Return the (X, Y) coordinate for the center point of the cell that contains the specified text.  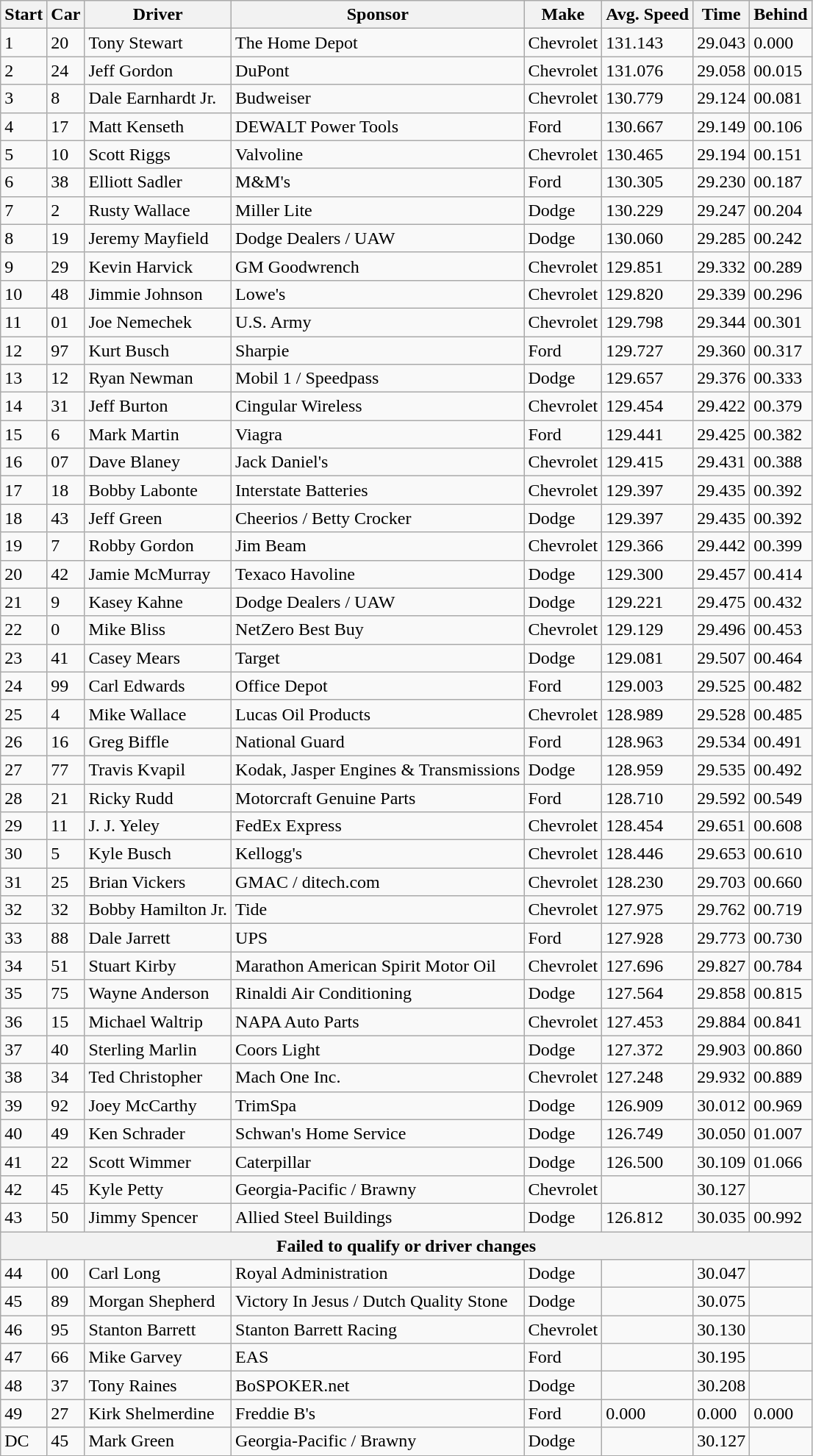
129.300 (648, 574)
30.075 (722, 1302)
Driver (158, 15)
Sponsor (378, 15)
00.549 (781, 797)
29.285 (722, 238)
Mobil 1 / Speedpass (378, 379)
29.043 (722, 43)
Jimmy Spencer (158, 1217)
126.812 (648, 1217)
01.066 (781, 1161)
30.208 (722, 1385)
00.719 (781, 910)
126.909 (648, 1105)
Joe Nemechek (158, 322)
01 (66, 322)
Matt Kenseth (158, 126)
00.388 (781, 462)
50 (66, 1217)
95 (66, 1330)
Mark Green (158, 1441)
Mach One Inc. (378, 1077)
Royal Administration (378, 1274)
77 (66, 770)
Greg Biffle (158, 742)
126.500 (648, 1161)
Kurt Busch (158, 351)
128.989 (648, 714)
29.124 (722, 98)
29.247 (722, 210)
Tide (378, 910)
Caterpillar (378, 1161)
Office Depot (378, 686)
00.106 (781, 126)
127.928 (648, 938)
130.667 (648, 126)
129.366 (648, 546)
129.820 (648, 294)
131.076 (648, 71)
J. J. Yeley (158, 826)
0 (66, 630)
Motorcraft Genuine Parts (378, 797)
Kellogg's (378, 854)
Carl Long (158, 1274)
GM Goodwrench (378, 266)
00.453 (781, 630)
Carl Edwards (158, 686)
Dave Blaney (158, 462)
00.815 (781, 994)
Lowe's (378, 294)
99 (66, 686)
128.710 (648, 797)
Scott Wimmer (158, 1161)
29.194 (722, 154)
Kyle Busch (158, 854)
Lucas Oil Products (378, 714)
23 (24, 658)
Tony Raines (158, 1385)
Failed to qualify or driver changes (406, 1246)
129.441 (648, 434)
Wayne Anderson (158, 994)
128.454 (648, 826)
Viagra (378, 434)
29.932 (722, 1077)
Texaco Havoline (378, 574)
130.229 (648, 210)
29.534 (722, 742)
National Guard (378, 742)
00.333 (781, 379)
Rinaldi Air Conditioning (378, 994)
Victory In Jesus / Dutch Quality Stone (378, 1302)
Stuart Kirby (158, 966)
Ken Schrader (158, 1133)
00.317 (781, 351)
Freddie B's (378, 1413)
Bobby Hamilton Jr. (158, 910)
33 (24, 938)
Sterling Marlin (158, 1050)
00.889 (781, 1077)
NAPA Auto Parts (378, 1022)
Scott Riggs (158, 154)
28 (24, 797)
129.129 (648, 630)
29.344 (722, 322)
Ted Christopher (158, 1077)
129.727 (648, 351)
Travis Kvapil (158, 770)
Ricky Rudd (158, 797)
Mark Martin (158, 434)
29.827 (722, 966)
Behind (781, 15)
Jamie McMurray (158, 574)
126.749 (648, 1133)
00.015 (781, 71)
66 (66, 1358)
130.465 (648, 154)
Kevin Harvick (158, 266)
129.003 (648, 686)
30.130 (722, 1330)
Dale Earnhardt Jr. (158, 98)
00.482 (781, 686)
131.143 (648, 43)
44 (24, 1274)
DuPont (378, 71)
Allied Steel Buildings (378, 1217)
30.035 (722, 1217)
29.535 (722, 770)
Sharpie (378, 351)
Schwan's Home Service (378, 1133)
Kasey Kahne (158, 602)
Kyle Petty (158, 1189)
92 (66, 1105)
89 (66, 1302)
00 (66, 1274)
30.012 (722, 1105)
TrimSpa (378, 1105)
Robby Gordon (158, 546)
97 (66, 351)
14 (24, 406)
Mike Bliss (158, 630)
129.454 (648, 406)
Jimmie Johnson (158, 294)
129.798 (648, 322)
07 (66, 462)
47 (24, 1358)
The Home Depot (378, 43)
29.058 (722, 71)
29.858 (722, 994)
Bobby Labonte (158, 490)
29.230 (722, 182)
29.149 (722, 126)
Interstate Batteries (378, 490)
26 (24, 742)
Avg. Speed (648, 15)
Target (378, 658)
EAS (378, 1358)
29.360 (722, 351)
Jeff Burton (158, 406)
Casey Mears (158, 658)
00.992 (781, 1217)
30.195 (722, 1358)
Mike Wallace (158, 714)
29.339 (722, 294)
GMAC / ditech.com (378, 882)
Rusty Wallace (158, 210)
29.592 (722, 797)
00.608 (781, 826)
00.969 (781, 1105)
Ryan Newman (158, 379)
00.464 (781, 658)
Valvoline (378, 154)
29.525 (722, 686)
Start (24, 15)
00.730 (781, 938)
75 (66, 994)
130.060 (648, 238)
29.457 (722, 574)
Car (66, 15)
128.963 (648, 742)
00.382 (781, 434)
130.305 (648, 182)
Stanton Barrett (158, 1330)
Mike Garvey (158, 1358)
00.610 (781, 854)
127.696 (648, 966)
Tony Stewart (158, 43)
3 (24, 98)
29.903 (722, 1050)
30.109 (722, 1161)
29.376 (722, 379)
29.496 (722, 630)
1 (24, 43)
129.851 (648, 266)
Make (563, 15)
Jack Daniel's (378, 462)
Jeff Green (158, 518)
129.221 (648, 602)
29.528 (722, 714)
00.660 (781, 882)
Kirk Shelmerdine (158, 1413)
U.S. Army (378, 322)
00.414 (781, 574)
Jeremy Mayfield (158, 238)
Coors Light (378, 1050)
39 (24, 1105)
DEWALT Power Tools (378, 126)
00.379 (781, 406)
Michael Waltrip (158, 1022)
UPS (378, 938)
M&M's (378, 182)
29.884 (722, 1022)
BoSPOKER.net (378, 1385)
127.453 (648, 1022)
Elliott Sadler (158, 182)
00.784 (781, 966)
129.081 (648, 658)
Jim Beam (378, 546)
DC (24, 1441)
00.860 (781, 1050)
00.296 (781, 294)
01.007 (781, 1133)
00.151 (781, 154)
FedEx Express (378, 826)
Budweiser (378, 98)
Miller Lite (378, 210)
Kodak, Jasper Engines & Transmissions (378, 770)
Cheerios / Betty Crocker (378, 518)
29.773 (722, 938)
29.703 (722, 882)
29.653 (722, 854)
129.657 (648, 379)
29.475 (722, 602)
Cingular Wireless (378, 406)
Jeff Gordon (158, 71)
00.289 (781, 266)
128.230 (648, 882)
Morgan Shepherd (158, 1302)
30.047 (722, 1274)
Joey McCarthy (158, 1105)
128.959 (648, 770)
127.372 (648, 1050)
00.432 (781, 602)
29.651 (722, 826)
00.492 (781, 770)
00.841 (781, 1022)
127.248 (648, 1077)
88 (66, 938)
29.425 (722, 434)
30 (24, 854)
Time (722, 15)
00.204 (781, 210)
29.507 (722, 658)
Marathon American Spirit Motor Oil (378, 966)
127.975 (648, 910)
29.422 (722, 406)
36 (24, 1022)
Dale Jarrett (158, 938)
46 (24, 1330)
00.399 (781, 546)
51 (66, 966)
128.446 (648, 854)
29.332 (722, 266)
130.779 (648, 98)
29.442 (722, 546)
127.564 (648, 994)
NetZero Best Buy (378, 630)
00.485 (781, 714)
00.081 (781, 98)
29.762 (722, 910)
30.050 (722, 1133)
129.415 (648, 462)
00.491 (781, 742)
29.431 (722, 462)
00.242 (781, 238)
Brian Vickers (158, 882)
00.301 (781, 322)
13 (24, 379)
35 (24, 994)
00.187 (781, 182)
Stanton Barrett Racing (378, 1330)
